Output the [x, y] coordinate of the center of the cell containing the given text.  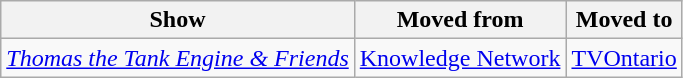
Moved from [460, 20]
Show [178, 20]
Knowledge Network [460, 58]
Moved to [624, 20]
TVOntario [624, 58]
Thomas the Tank Engine & Friends [178, 58]
